Pinpoint the cell where the given text exists, returning its [X, Y] midpoint coordinate. 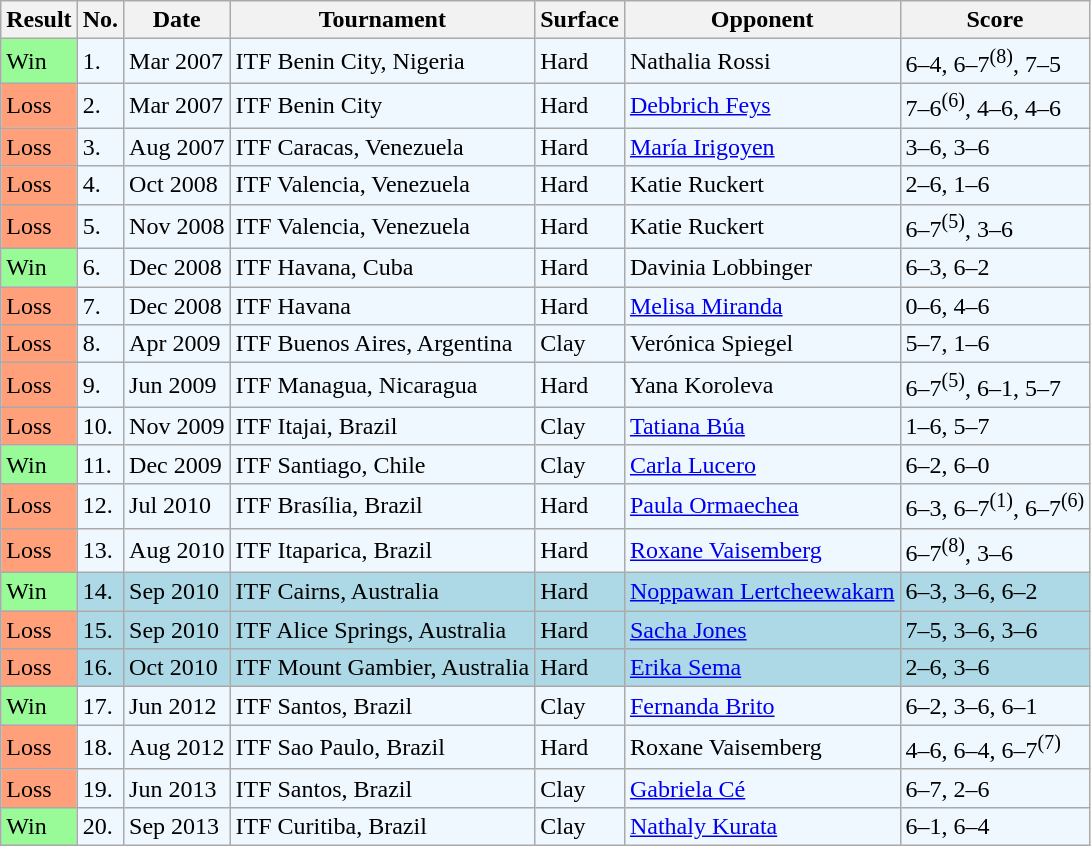
Noppawan Lertcheewakarn [762, 592]
2–6, 3–6 [995, 668]
2–6, 1–6 [995, 185]
6–1, 6–4 [995, 826]
5–7, 1–6 [995, 344]
Davinia Lobbinger [762, 268]
2. [100, 106]
6–7(5), 6–1, 5–7 [995, 386]
Erika Sema [762, 668]
4–6, 6–4, 6–7(7) [995, 748]
18. [100, 748]
6–7, 2–6 [995, 788]
1–6, 5–7 [995, 426]
ITF Mount Gambier, Australia [382, 668]
Nov 2009 [177, 426]
13. [100, 550]
1. [100, 62]
ITF Havana [382, 306]
Sacha Jones [762, 630]
17. [100, 706]
ITF Brasília, Brazil [382, 506]
ITF Alice Springs, Australia [382, 630]
ITF Cairns, Australia [382, 592]
6–4, 6–7(8), 7–5 [995, 62]
6–2, 3–6, 6–1 [995, 706]
Apr 2009 [177, 344]
11. [100, 464]
ITF Managua, Nicaragua [382, 386]
7–5, 3–6, 3–6 [995, 630]
10. [100, 426]
Surface [580, 20]
Aug 2012 [177, 748]
6–7(8), 3–6 [995, 550]
Opponent [762, 20]
0–6, 4–6 [995, 306]
Sep 2013 [177, 826]
6. [100, 268]
7–6(6), 4–6, 4–6 [995, 106]
19. [100, 788]
Jun 2013 [177, 788]
6–3, 6–2 [995, 268]
Carla Lucero [762, 464]
Date [177, 20]
ITF Benin City, Nigeria [382, 62]
ITF Santiago, Chile [382, 464]
Aug 2007 [177, 147]
5. [100, 226]
6–3, 3–6, 6–2 [995, 592]
ITF Benin City [382, 106]
Paula Ormaechea [762, 506]
6–7(5), 3–6 [995, 226]
Aug 2010 [177, 550]
ITF Havana, Cuba [382, 268]
ITF Itaparica, Brazil [382, 550]
Tatiana Búa [762, 426]
Fernanda Brito [762, 706]
No. [100, 20]
Melisa Miranda [762, 306]
ITF Caracas, Venezuela [382, 147]
3–6, 3–6 [995, 147]
Dec 2009 [177, 464]
Debbrich Feys [762, 106]
María Irigoyen [762, 147]
6–3, 6–7(1), 6–7(6) [995, 506]
Tournament [382, 20]
ITF Curitiba, Brazil [382, 826]
Jun 2012 [177, 706]
15. [100, 630]
ITF Buenos Aires, Argentina [382, 344]
Oct 2008 [177, 185]
ITF Itajai, Brazil [382, 426]
7. [100, 306]
Nathaly Kurata [762, 826]
ITF Sao Paulo, Brazil [382, 748]
14. [100, 592]
Jul 2010 [177, 506]
Gabriela Cé [762, 788]
12. [100, 506]
Oct 2010 [177, 668]
6–2, 6–0 [995, 464]
4. [100, 185]
20. [100, 826]
8. [100, 344]
Verónica Spiegel [762, 344]
Yana Koroleva [762, 386]
16. [100, 668]
9. [100, 386]
Result [39, 20]
3. [100, 147]
Nathalia Rossi [762, 62]
Score [995, 20]
Nov 2008 [177, 226]
Jun 2009 [177, 386]
